Return the (x, y) coordinate for the center point of the cell that contains the specified text.  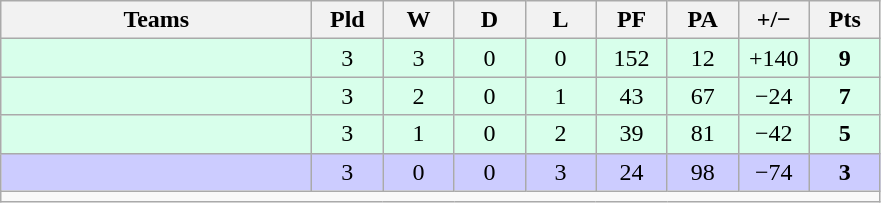
D (490, 20)
7 (844, 96)
+140 (774, 58)
PF (632, 20)
152 (632, 58)
43 (632, 96)
L (560, 20)
PA (702, 20)
−24 (774, 96)
5 (844, 134)
81 (702, 134)
Pld (348, 20)
−74 (774, 172)
12 (702, 58)
W (418, 20)
−42 (774, 134)
+/− (774, 20)
24 (632, 172)
67 (702, 96)
Pts (844, 20)
9 (844, 58)
Teams (156, 20)
39 (632, 134)
98 (702, 172)
